Locate the cell with the specified text and output its [x, y] center coordinate. 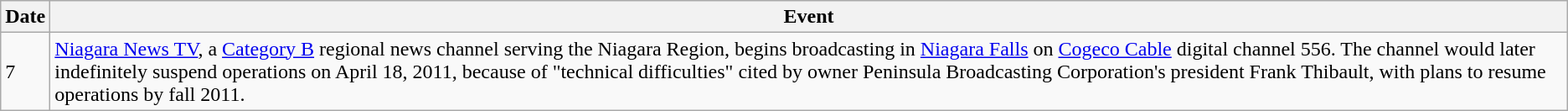
Date [25, 17]
7 [25, 71]
Event [809, 17]
